For the text-containing cell, return its midpoint in [x, y] coordinate format. 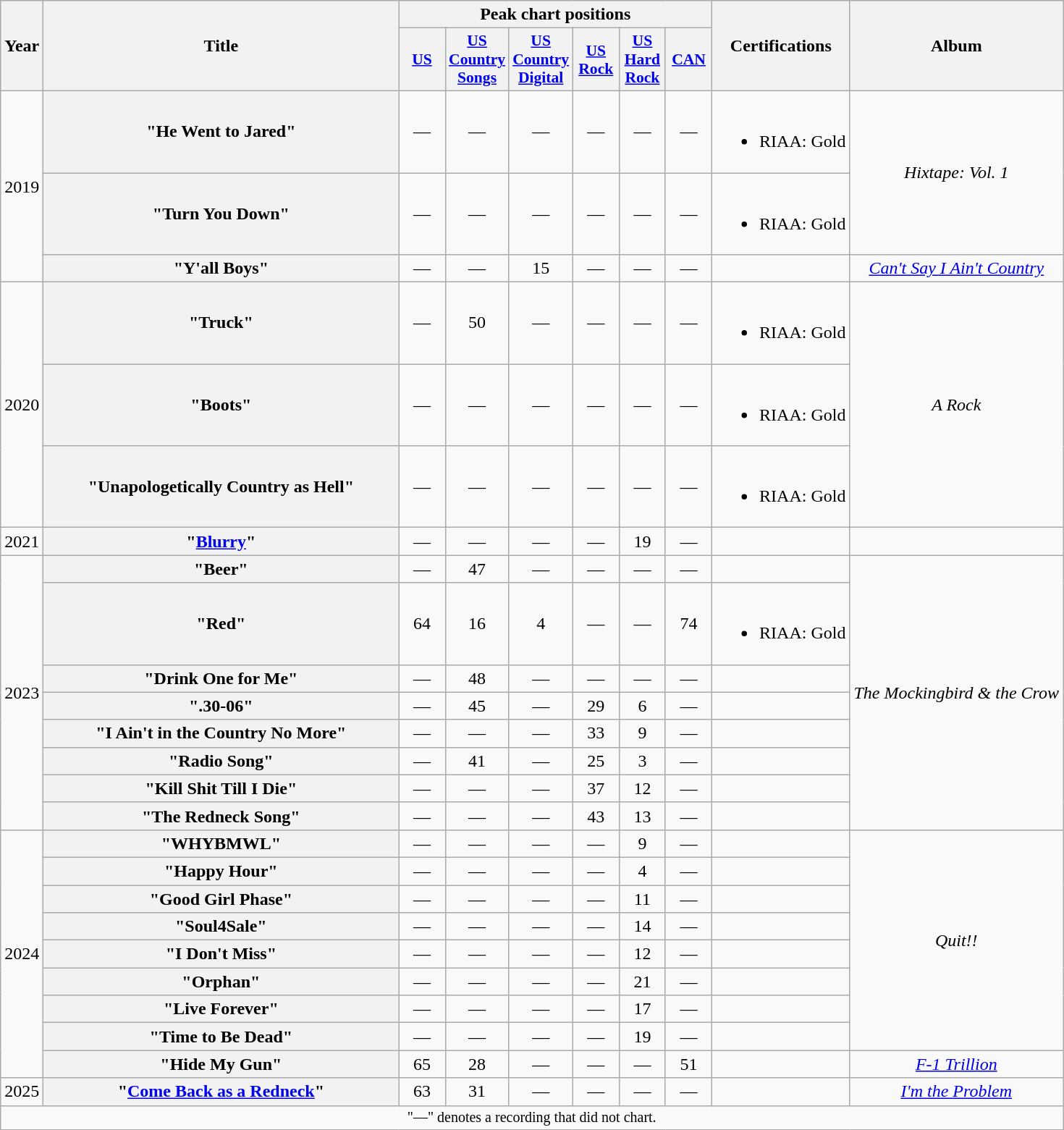
Certifications [781, 46]
US Country Digital [541, 59]
"Orphan" [221, 982]
"Red" [221, 624]
21 [642, 982]
65 [422, 1064]
"WHYBMWL" [221, 843]
"He Went to Jared" [221, 132]
48 [477, 678]
2020 [22, 405]
"Drink One for Me" [221, 678]
"Time to Be Dead" [221, 1037]
64 [422, 624]
14 [642, 927]
A Rock [957, 405]
Title [221, 46]
"Radio Song" [221, 761]
"Happy Hour" [221, 871]
US Rock [596, 59]
Hixtape: Vol. 1 [957, 172]
41 [477, 761]
13 [642, 816]
"Turn You Down" [221, 213]
"I Don't Miss" [221, 954]
2024 [22, 954]
17 [642, 1009]
31 [477, 1092]
43 [596, 816]
"Boots" [221, 405]
25 [596, 761]
"Hide My Gun" [221, 1064]
Quit!! [957, 940]
I'm the Problem [957, 1092]
37 [596, 788]
2021 [22, 541]
74 [688, 624]
29 [596, 706]
The Mockingbird & the Crow [957, 693]
Peak chart positions [556, 14]
"I Ain't in the Country No More" [221, 733]
16 [477, 624]
15 [541, 269]
"—" denotes a recording that did not chart. [532, 1118]
"Good Girl Phase" [221, 898]
33 [596, 733]
Can't Say I Ain't Country [957, 269]
US [422, 59]
"Blurry" [221, 541]
"Y'all Boys" [221, 269]
28 [477, 1064]
F-1 Trillion [957, 1064]
11 [642, 898]
45 [477, 706]
US Country Songs [477, 59]
Year [22, 46]
47 [477, 569]
2019 [22, 186]
"Beer" [221, 569]
2023 [22, 693]
"Come Back as a Redneck" [221, 1092]
"The Redneck Song" [221, 816]
"Truck" [221, 323]
CAN [688, 59]
Album [957, 46]
"Unapologetically Country as Hell" [221, 486]
US Hard Rock [642, 59]
"Soul4Sale" [221, 927]
50 [477, 323]
"Kill Shit Till I Die" [221, 788]
6 [642, 706]
"Live Forever" [221, 1009]
51 [688, 1064]
63 [422, 1092]
3 [642, 761]
2025 [22, 1092]
".30-06" [221, 706]
